Scan for the cell matching the given text and deliver its [X, Y] coordinate at center. 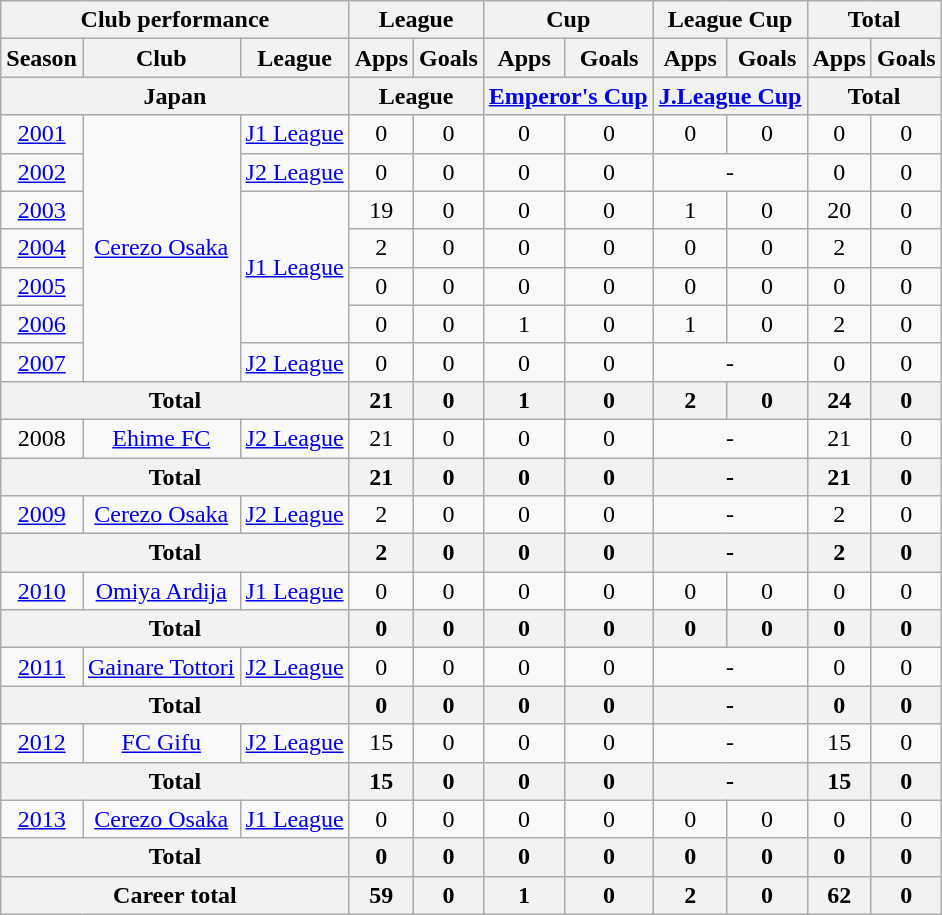
20 [839, 210]
Cup [568, 20]
2006 [42, 324]
2002 [42, 172]
J.League Cup [730, 96]
2009 [42, 515]
League Cup [730, 20]
Club performance [175, 20]
62 [839, 895]
2005 [42, 286]
2007 [42, 362]
Ehime FC [161, 438]
59 [381, 895]
2003 [42, 210]
Career total [175, 895]
FC Gifu [161, 743]
2008 [42, 438]
2004 [42, 248]
Omiya Ardija [161, 591]
2011 [42, 667]
24 [839, 400]
2001 [42, 134]
Season [42, 58]
Gainare Tottori [161, 667]
2013 [42, 819]
2010 [42, 591]
Emperor's Cup [568, 96]
Japan [175, 96]
2012 [42, 743]
Club [161, 58]
19 [381, 210]
